Locate the cell with the specified text and output its (X, Y) center coordinate. 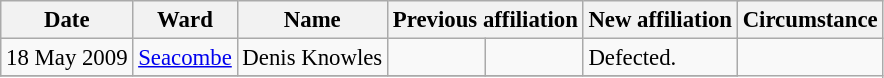
Ward (185, 20)
Denis Knowles (312, 58)
Name (312, 20)
Seacombe (185, 58)
Date (67, 20)
New affiliation (660, 20)
Defected. (660, 58)
Previous affiliation (486, 20)
Circumstance (810, 20)
18 May 2009 (67, 58)
